Determine the [X, Y] coordinate at the center of the cell enclosing the given text.  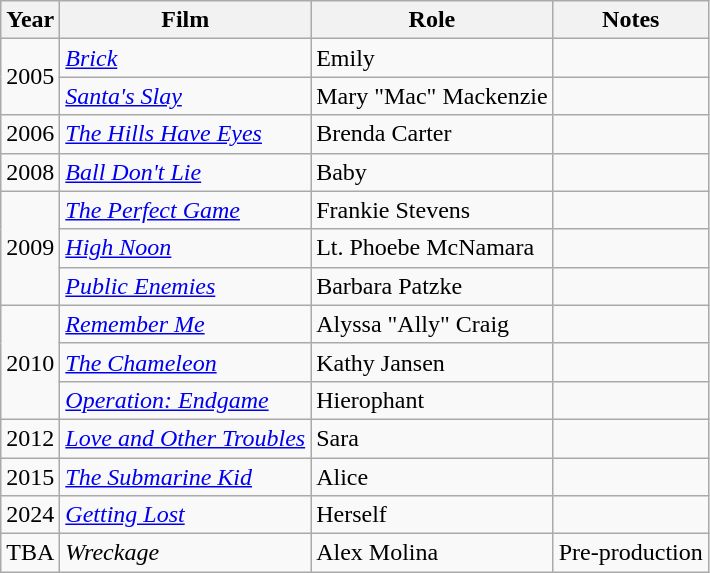
Mary "Mac" Mackenzie [432, 96]
Alex Molina [432, 553]
2005 [30, 77]
Ball Don't Lie [186, 172]
Operation: Endgame [186, 400]
Notes [630, 20]
2015 [30, 477]
Sara [432, 438]
Film [186, 20]
Emily [432, 58]
Role [432, 20]
Barbara Patzke [432, 286]
2009 [30, 248]
Remember Me [186, 324]
Public Enemies [186, 286]
Alyssa "Ally" Craig [432, 324]
Hierophant [432, 400]
Kathy Jansen [432, 362]
The Hills Have Eyes [186, 134]
The Perfect Game [186, 210]
Wreckage [186, 553]
2012 [30, 438]
TBA [30, 553]
Alice [432, 477]
Love and Other Troubles [186, 438]
Lt. Phoebe McNamara [432, 248]
Brenda Carter [432, 134]
Santa's Slay [186, 96]
Year [30, 20]
Herself [432, 515]
Frankie Stevens [432, 210]
The Chameleon [186, 362]
2024 [30, 515]
2010 [30, 362]
Getting Lost [186, 515]
Brick [186, 58]
Baby [432, 172]
The Submarine Kid [186, 477]
Pre-production [630, 553]
2008 [30, 172]
High Noon [186, 248]
2006 [30, 134]
